Locate the cell with the specified text and output its (x, y) center coordinate. 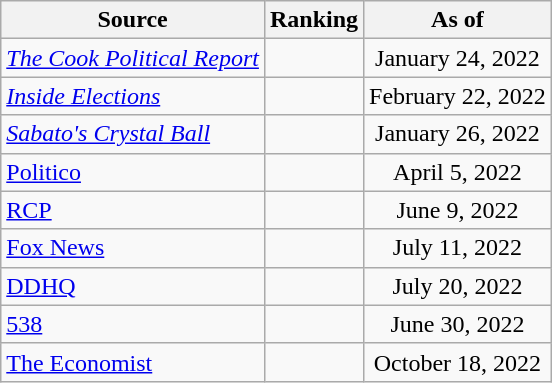
The Cook Political Report (133, 58)
Inside Elections (133, 96)
Politico (133, 172)
Ranking (314, 20)
Sabato's Crystal Ball (133, 134)
January 24, 2022 (458, 58)
DDHQ (133, 286)
July 20, 2022 (458, 286)
The Economist (133, 362)
RCP (133, 210)
October 18, 2022 (458, 362)
Fox News (133, 248)
As of (458, 20)
538 (133, 324)
June 9, 2022 (458, 210)
June 30, 2022 (458, 324)
January 26, 2022 (458, 134)
Source (133, 20)
April 5, 2022 (458, 172)
July 11, 2022 (458, 248)
February 22, 2022 (458, 96)
